Return (x, y) of the center of cell containing provided text 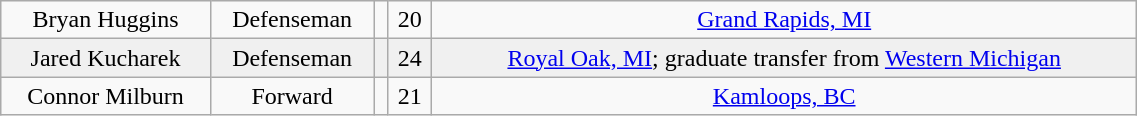
Royal Oak, MI; graduate transfer from Western Michigan (784, 58)
Connor Milburn (106, 96)
Jared Kucharek (106, 58)
24 (410, 58)
Forward (292, 96)
21 (410, 96)
Grand Rapids, MI (784, 20)
Bryan Huggins (106, 20)
Kamloops, BC (784, 96)
20 (410, 20)
